Detect which cell encompasses the target text, then output its [x, y] center coordinate. 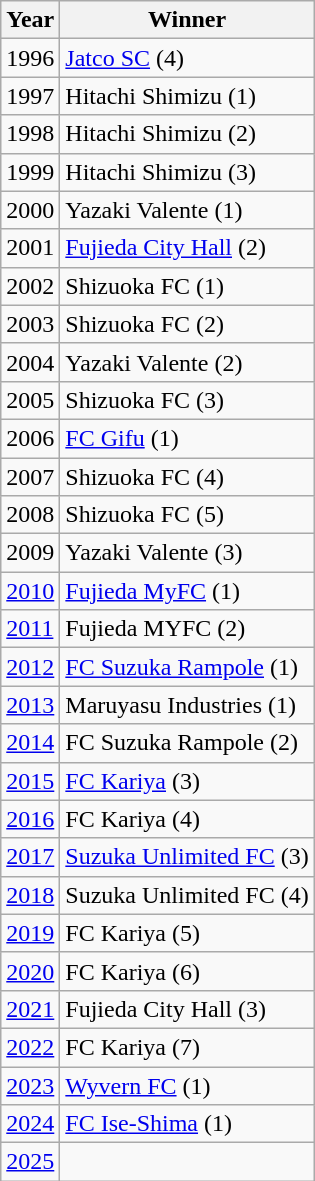
2017 [30, 857]
Hitachi Shimizu (1) [187, 96]
2022 [30, 1047]
2024 [30, 1124]
FC Gifu (1) [187, 438]
2011 [30, 629]
Hitachi Shimizu (3) [187, 172]
2006 [30, 438]
Wyvern FC (1) [187, 1085]
FC Kariya (4) [187, 819]
2025 [30, 1162]
Yazaki Valente (3) [187, 553]
2010 [30, 591]
Suzuka Unlimited FC (4) [187, 895]
2013 [30, 705]
2023 [30, 1085]
2004 [30, 362]
2018 [30, 895]
Shizuoka FC (5) [187, 515]
FC Kariya (6) [187, 971]
Hitachi Shimizu (2) [187, 134]
Yazaki Valente (1) [187, 210]
2009 [30, 553]
2000 [30, 210]
2012 [30, 667]
Jatco SC (4) [187, 58]
FC Suzuka Rampole (1) [187, 667]
FC Ise-Shima (1) [187, 1124]
Fujieda MYFC (2) [187, 629]
2021 [30, 1009]
2008 [30, 515]
Shizuoka FC (1) [187, 286]
Year [30, 20]
Fujieda City Hall (3) [187, 1009]
2015 [30, 781]
FC Kariya (7) [187, 1047]
Shizuoka FC (3) [187, 400]
1996 [30, 58]
1999 [30, 172]
2001 [30, 248]
2019 [30, 933]
1997 [30, 96]
2016 [30, 819]
FC Kariya (5) [187, 933]
Shizuoka FC (4) [187, 477]
Winner [187, 20]
1998 [30, 134]
Fujieda MyFC (1) [187, 591]
Shizuoka FC (2) [187, 324]
FC Suzuka Rampole (2) [187, 743]
2014 [30, 743]
Suzuka Unlimited FC (3) [187, 857]
2007 [30, 477]
2002 [30, 286]
Yazaki Valente (2) [187, 362]
2005 [30, 400]
2003 [30, 324]
Maruyasu Industries (1) [187, 705]
Fujieda City Hall (2) [187, 248]
2020 [30, 971]
FC Kariya (3) [187, 781]
